For the text-containing cell, return its midpoint in [x, y] coordinate format. 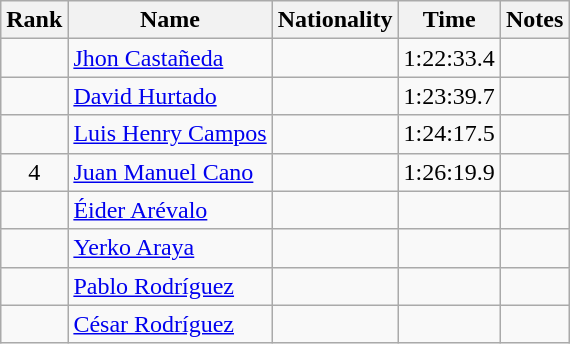
1:22:33.4 [449, 58]
Rank [34, 20]
Pablo Rodríguez [170, 286]
David Hurtado [170, 96]
4 [34, 172]
Name [170, 20]
Luis Henry Campos [170, 134]
Nationality [335, 20]
Jhon Castañeda [170, 58]
Notes [534, 20]
Éider Arévalo [170, 210]
1:24:17.5 [449, 134]
Yerko Araya [170, 248]
1:23:39.7 [449, 96]
Juan Manuel Cano [170, 172]
Time [449, 20]
1:26:19.9 [449, 172]
César Rodríguez [170, 324]
